Locate the cell with the specified text and output its [X, Y] center coordinate. 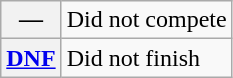
Did not compete [146, 20]
— [31, 20]
Did not finish [146, 58]
DNF [31, 58]
